For the text-containing cell, return its midpoint in [x, y] coordinate format. 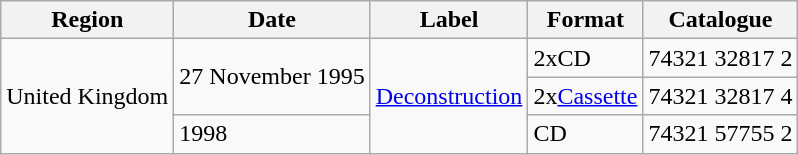
Deconstruction [449, 96]
CD [586, 134]
Format [586, 20]
Date [272, 20]
Catalogue [720, 20]
United Kingdom [88, 96]
27 November 1995 [272, 77]
74321 57755 2 [720, 134]
2xCassette [586, 96]
Region [88, 20]
1998 [272, 134]
Label [449, 20]
74321 32817 2 [720, 58]
74321 32817 4 [720, 96]
2xCD [586, 58]
